Extract the (x, y) coordinate from the center of the cell holding the provided text.  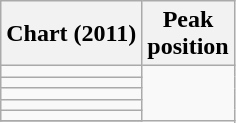
Peakposition (188, 34)
Chart (2011) (72, 34)
